Capture the cell that displays the provided text and extract its [x, y] central coordinate. 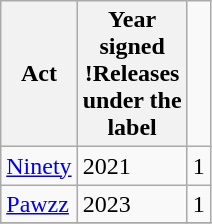
Act [39, 74]
Year signed!Releases under the label [132, 74]
Ninety [39, 166]
2023 [132, 204]
2021 [132, 166]
Pawzz [39, 204]
